Detect which cell encompasses the target text, then output its (X, Y) center coordinate. 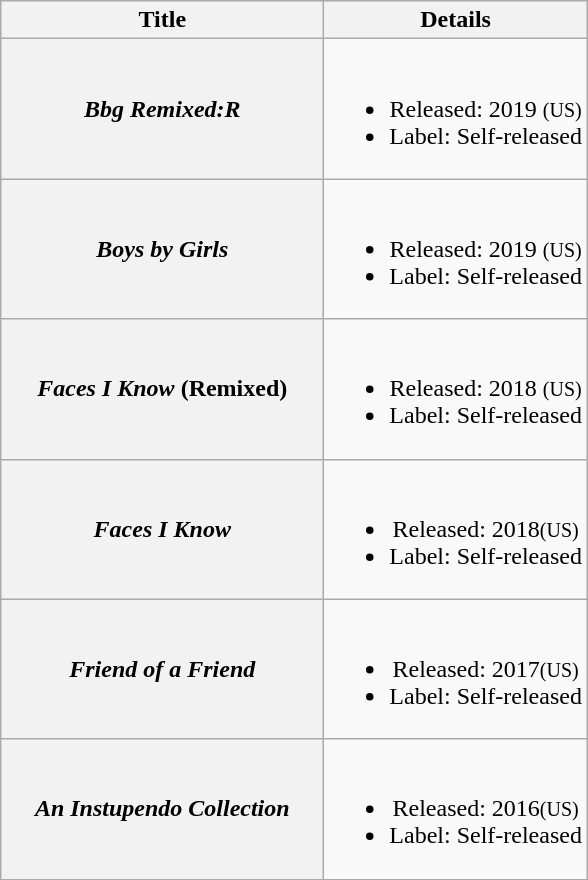
Faces I Know (Remixed) (162, 389)
Bbg Remixed:R (162, 109)
Title (162, 20)
Boys by Girls (162, 249)
Released: 2018(US)Label: Self-released (456, 529)
Details (456, 20)
Released: 2016(US)Label: Self-released (456, 809)
Friend of a Friend (162, 669)
Released: 2017(US)Label: Self-released (456, 669)
Faces I Know (162, 529)
Released: 2018 (US)Label: Self-released (456, 389)
An Instupendo Collection (162, 809)
